Find where the given text appears and provide that cell's center as [X, Y] coordinate. 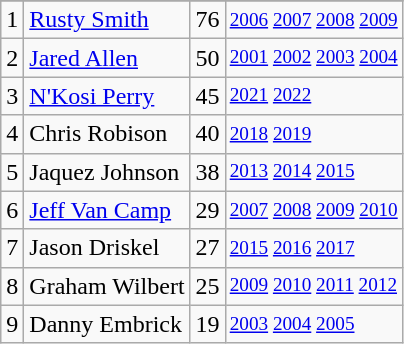
29 [208, 210]
N'Kosi Perry [107, 96]
Rusty Smith [107, 20]
Danny Embrick [107, 324]
Graham Wilbert [107, 286]
2009 2010 2011 2012 [314, 286]
25 [208, 286]
8 [12, 286]
2013 2014 2015 [314, 172]
2006 2007 2008 2009 [314, 20]
5 [12, 172]
Jaquez Johnson [107, 172]
6 [12, 210]
2003 2004 2005 [314, 324]
40 [208, 134]
50 [208, 58]
Jason Driskel [107, 248]
19 [208, 324]
2021 2022 [314, 96]
2001 2002 2003 2004 [314, 58]
Chris Robison [107, 134]
Jared Allen [107, 58]
7 [12, 248]
Jeff Van Camp [107, 210]
27 [208, 248]
76 [208, 20]
4 [12, 134]
3 [12, 96]
38 [208, 172]
2007 2008 2009 2010 [314, 210]
2018 2019 [314, 134]
45 [208, 96]
2015 2016 2017 [314, 248]
9 [12, 324]
1 [12, 20]
2 [12, 58]
